Provide the [x, y] coordinate of the cell's center where the given text is located.  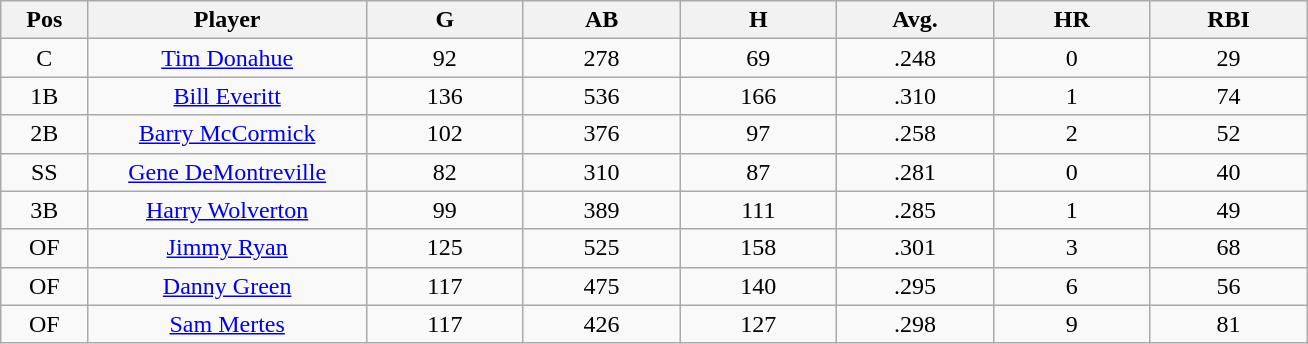
49 [1228, 210]
Avg. [916, 20]
SS [44, 172]
Barry McCormick [228, 134]
3B [44, 210]
.298 [916, 324]
68 [1228, 248]
29 [1228, 58]
Pos [44, 20]
Bill Everitt [228, 96]
Harry Wolverton [228, 210]
158 [758, 248]
Tim Donahue [228, 58]
97 [758, 134]
475 [602, 286]
310 [602, 172]
389 [602, 210]
.285 [916, 210]
525 [602, 248]
.248 [916, 58]
.281 [916, 172]
.310 [916, 96]
.295 [916, 286]
102 [444, 134]
140 [758, 286]
Gene DeMontreville [228, 172]
56 [1228, 286]
AB [602, 20]
166 [758, 96]
Danny Green [228, 286]
RBI [1228, 20]
82 [444, 172]
HR [1072, 20]
278 [602, 58]
Player [228, 20]
125 [444, 248]
40 [1228, 172]
74 [1228, 96]
Jimmy Ryan [228, 248]
H [758, 20]
111 [758, 210]
G [444, 20]
536 [602, 96]
6 [1072, 286]
127 [758, 324]
2 [1072, 134]
81 [1228, 324]
C [44, 58]
.258 [916, 134]
52 [1228, 134]
.301 [916, 248]
136 [444, 96]
426 [602, 324]
Sam Mertes [228, 324]
92 [444, 58]
69 [758, 58]
2B [44, 134]
3 [1072, 248]
1B [44, 96]
376 [602, 134]
99 [444, 210]
9 [1072, 324]
87 [758, 172]
